For the text-containing cell, return its midpoint in (X, Y) coordinate format. 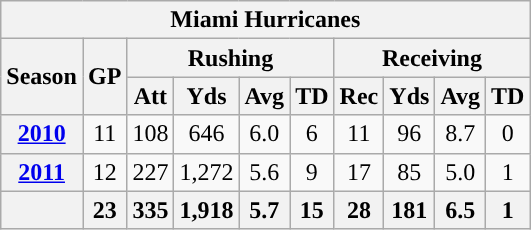
2011 (42, 172)
9 (312, 172)
1,918 (206, 210)
23 (104, 210)
96 (410, 134)
Rec (359, 96)
85 (410, 172)
Miami Hurricanes (266, 20)
108 (150, 134)
1,272 (206, 172)
12 (104, 172)
15 (312, 210)
335 (150, 210)
GP (104, 77)
5.6 (264, 172)
646 (206, 134)
17 (359, 172)
Att (150, 96)
2010 (42, 134)
6.5 (460, 210)
8.7 (460, 134)
28 (359, 210)
Rushing (230, 58)
Receiving (432, 58)
6 (312, 134)
181 (410, 210)
5.7 (264, 210)
0 (507, 134)
227 (150, 172)
5.0 (460, 172)
Season (42, 77)
6.0 (264, 134)
